Search for the cell housing the specified text and yield its (X, Y) center coordinate. 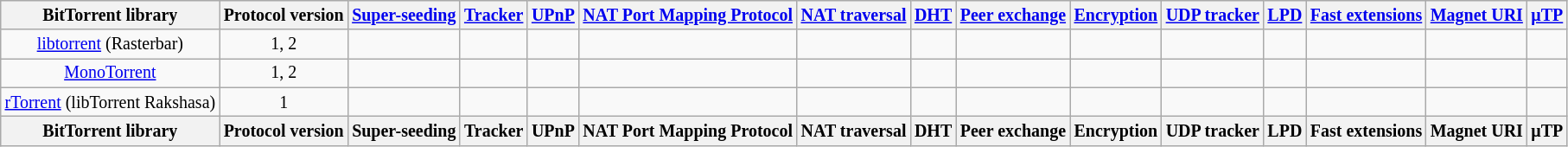
libtorrent (Rasterbar) (111, 45)
rTorrent (libTorrent Rakshasa) (111, 102)
1 (284, 102)
MonoTorrent (111, 73)
